Locate the cell with the specified text and output its [X, Y] center coordinate. 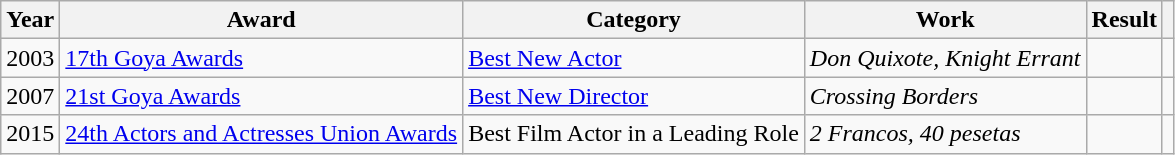
Crossing Borders [945, 96]
17th Goya Awards [262, 58]
2015 [30, 134]
Result [1124, 20]
Best New Actor [634, 58]
Work [945, 20]
Don Quixote, Knight Errant [945, 58]
Year [30, 20]
Award [262, 20]
Best Film Actor in a Leading Role [634, 134]
24th Actors and Actresses Union Awards [262, 134]
2007 [30, 96]
2003 [30, 58]
2 Francos, 40 pesetas [945, 134]
21st Goya Awards [262, 96]
Best New Director [634, 96]
Category [634, 20]
